Determine the [X, Y] coordinate at the center of the cell enclosing the given text.  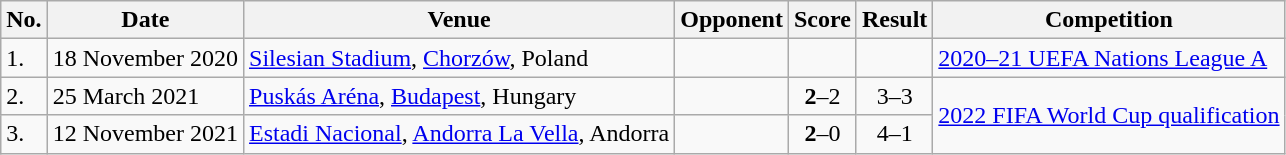
2020–21 UEFA Nations League A [1109, 58]
2–2 [822, 96]
Result [894, 20]
2022 FIFA World Cup qualification [1109, 115]
Date [145, 20]
Competition [1109, 20]
Venue [460, 20]
Puskás Aréna, Budapest, Hungary [460, 96]
Score [822, 20]
Estadi Nacional, Andorra La Vella, Andorra [460, 134]
1. [24, 58]
Opponent [732, 20]
18 November 2020 [145, 58]
2–0 [822, 134]
3. [24, 134]
3–3 [894, 96]
12 November 2021 [145, 134]
4–1 [894, 134]
25 March 2021 [145, 96]
2. [24, 96]
Silesian Stadium, Chorzów, Poland [460, 58]
No. [24, 20]
